Scan for the cell matching the given text and deliver its [x, y] coordinate at center. 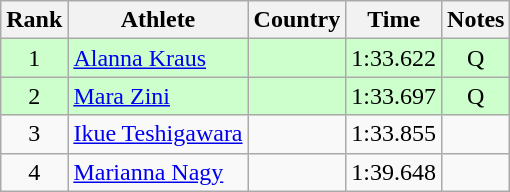
Rank [34, 20]
Mara Zini [158, 96]
Marianna Nagy [158, 172]
Time [394, 20]
Ikue Teshigawara [158, 134]
1:33.622 [394, 58]
3 [34, 134]
Alanna Kraus [158, 58]
1 [34, 58]
1:39.648 [394, 172]
Athlete [158, 20]
1:33.697 [394, 96]
Notes [476, 20]
1:33.855 [394, 134]
2 [34, 96]
4 [34, 172]
Country [297, 20]
